Capture the cell that displays the provided text and extract its (x, y) central coordinate. 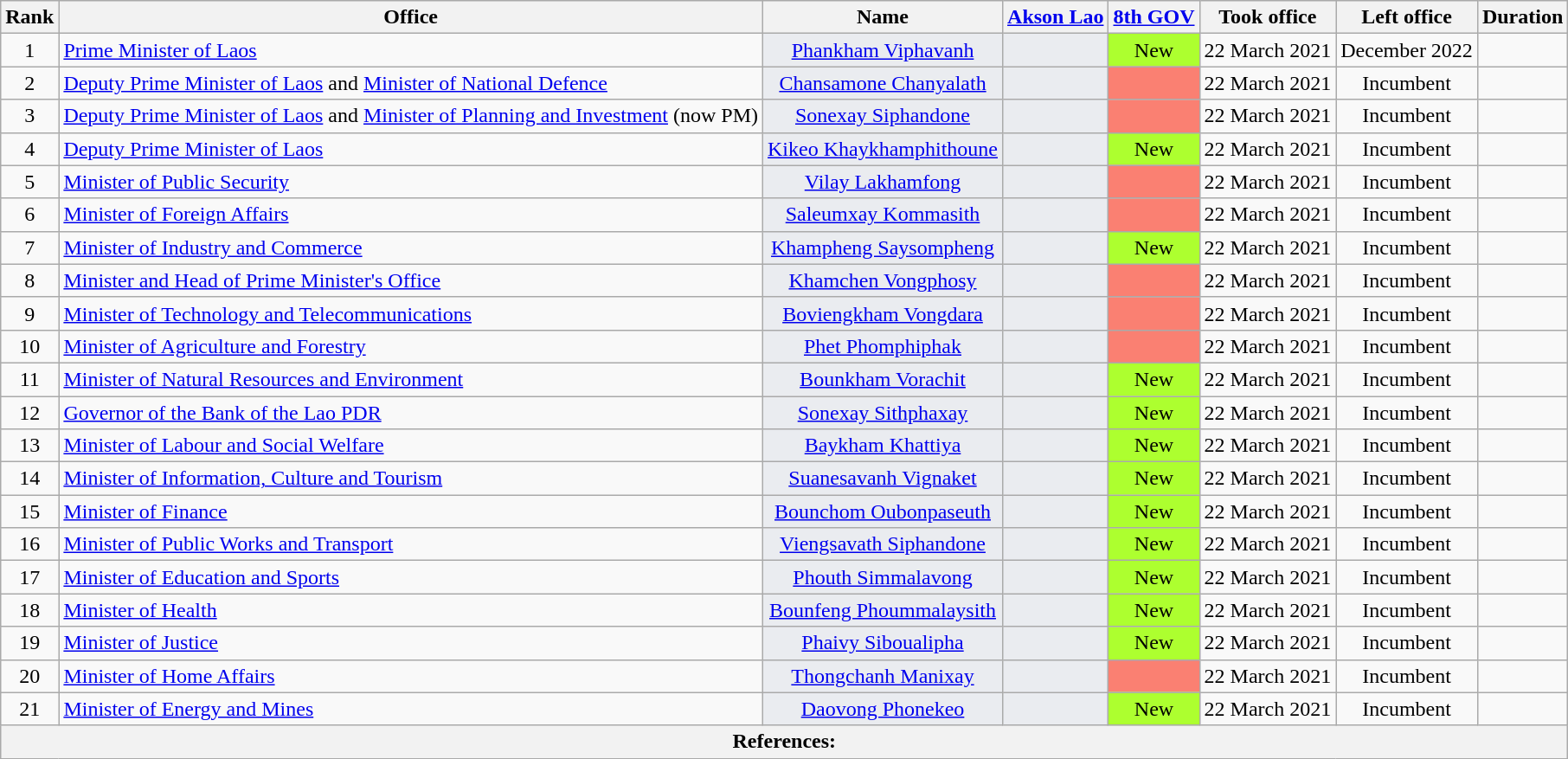
Took office (1268, 17)
Minister of Health (411, 610)
Sonexay Sithphaxay (883, 413)
1 (29, 50)
Minister of Technology and Telecommunications (411, 313)
Daovong Phonekeo (883, 709)
Deputy Prime Minister of Laos (411, 149)
8 (29, 280)
8th GOV (1154, 17)
Office (411, 17)
Vilay Lakhamfong (883, 182)
20 (29, 676)
Baykham Khattiya (883, 446)
Minister of Public Security (411, 182)
6 (29, 215)
2 (29, 83)
18 (29, 610)
Kikeo Khaykhamphithoune (883, 149)
Minister and Head of Prime Minister's Office (411, 280)
11 (29, 379)
Khamchen Vongphosy (883, 280)
Minister of Information, Culture and Tourism (411, 479)
12 (29, 413)
Phaivy Siboualipha (883, 643)
Akson Lao (1056, 17)
Name (883, 17)
16 (29, 544)
Thongchanh Manixay (883, 676)
21 (29, 709)
Left office (1407, 17)
19 (29, 643)
Governor of the Bank of the Lao PDR (411, 413)
Minister of Education and Sports (411, 577)
Minister of Justice (411, 643)
Phet Phomphiphak (883, 346)
Minister of Public Works and Transport (411, 544)
Rank (29, 17)
Bounchom Oubonpaseuth (883, 511)
Minister of Industry and Commerce (411, 248)
4 (29, 149)
Minister of Energy and Mines (411, 709)
References: (784, 742)
Bounkham Vorachit (883, 379)
Duration (1522, 17)
Bounfeng Phoummalaysith (883, 610)
Phankham Viphavanh (883, 50)
Saleumxay Kommasith (883, 215)
December 2022 (1407, 50)
Deputy Prime Minister of Laos and Minister of National Defence (411, 83)
Minister of Home Affairs (411, 676)
13 (29, 446)
17 (29, 577)
Sonexay Siphandone (883, 116)
Prime Minister of Laos (411, 50)
10 (29, 346)
Deputy Prime Minister of Laos and Minister of Planning and Investment (now PM) (411, 116)
Minister of Agriculture and Forestry (411, 346)
7 (29, 248)
Minister of Labour and Social Welfare (411, 446)
Khampheng Saysompheng (883, 248)
Minister of Finance (411, 511)
14 (29, 479)
5 (29, 182)
15 (29, 511)
Boviengkham Vongdara (883, 313)
3 (29, 116)
Minister of Foreign Affairs (411, 215)
Chansamone Chanyalath (883, 83)
Phouth Simmalavong (883, 577)
9 (29, 313)
Viengsavath Siphandone (883, 544)
Suanesavanh Vignaket (883, 479)
Minister of Natural Resources and Environment (411, 379)
